Return the (X, Y) coordinate for the center point of the cell that contains the specified text.  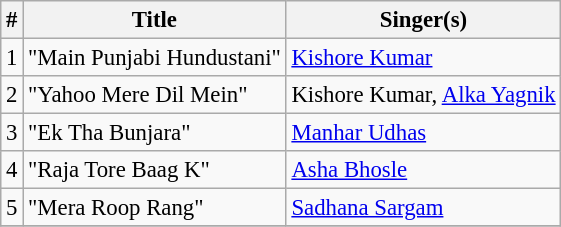
"Ek Tha Bunjara" (154, 133)
4 (12, 170)
5 (12, 208)
Manhar Udhas (424, 133)
2 (12, 95)
"Main Punjabi Hundustani" (154, 58)
# (12, 20)
"Mera Roop Rang" (154, 208)
Singer(s) (424, 20)
1 (12, 58)
Sadhana Sargam (424, 208)
3 (12, 133)
Kishore Kumar (424, 58)
Kishore Kumar, Alka Yagnik (424, 95)
"Yahoo Mere Dil Mein" (154, 95)
Asha Bhosle (424, 170)
Title (154, 20)
"Raja Tore Baag K" (154, 170)
